Find where the given text appears and provide that cell's center as (x, y) coordinate. 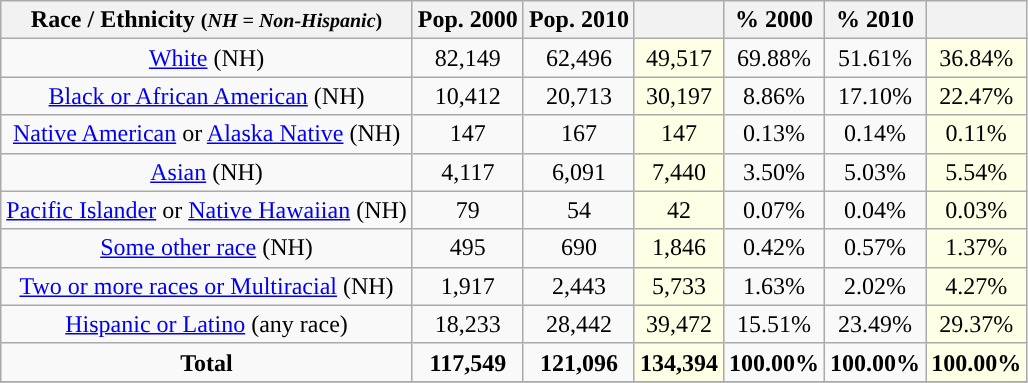
42 (678, 210)
7,440 (678, 172)
28,442 (578, 324)
Total (207, 362)
5,733 (678, 286)
Pop. 2000 (468, 20)
5.54% (976, 172)
690 (578, 248)
1.37% (976, 248)
Native American or Alaska Native (NH) (207, 134)
Some other race (NH) (207, 248)
1.63% (774, 286)
134,394 (678, 362)
23.49% (876, 324)
5.03% (876, 172)
0.07% (774, 210)
49,517 (678, 58)
22.47% (976, 96)
20,713 (578, 96)
36.84% (976, 58)
495 (468, 248)
121,096 (578, 362)
17.10% (876, 96)
18,233 (468, 324)
167 (578, 134)
Race / Ethnicity (NH = Non-Hispanic) (207, 20)
69.88% (774, 58)
Two or more races or Multiracial (NH) (207, 286)
4.27% (976, 286)
79 (468, 210)
62,496 (578, 58)
0.11% (976, 134)
0.14% (876, 134)
0.42% (774, 248)
39,472 (678, 324)
0.04% (876, 210)
3.50% (774, 172)
2,443 (578, 286)
Pop. 2010 (578, 20)
82,149 (468, 58)
54 (578, 210)
8.86% (774, 96)
4,117 (468, 172)
6,091 (578, 172)
White (NH) (207, 58)
10,412 (468, 96)
30,197 (678, 96)
Hispanic or Latino (any race) (207, 324)
2.02% (876, 286)
0.13% (774, 134)
1,846 (678, 248)
0.03% (976, 210)
51.61% (876, 58)
Pacific Islander or Native Hawaiian (NH) (207, 210)
117,549 (468, 362)
15.51% (774, 324)
0.57% (876, 248)
Black or African American (NH) (207, 96)
% 2010 (876, 20)
Asian (NH) (207, 172)
29.37% (976, 324)
% 2000 (774, 20)
1,917 (468, 286)
